Pinpoint the cell where the given text exists, returning its (x, y) midpoint coordinate. 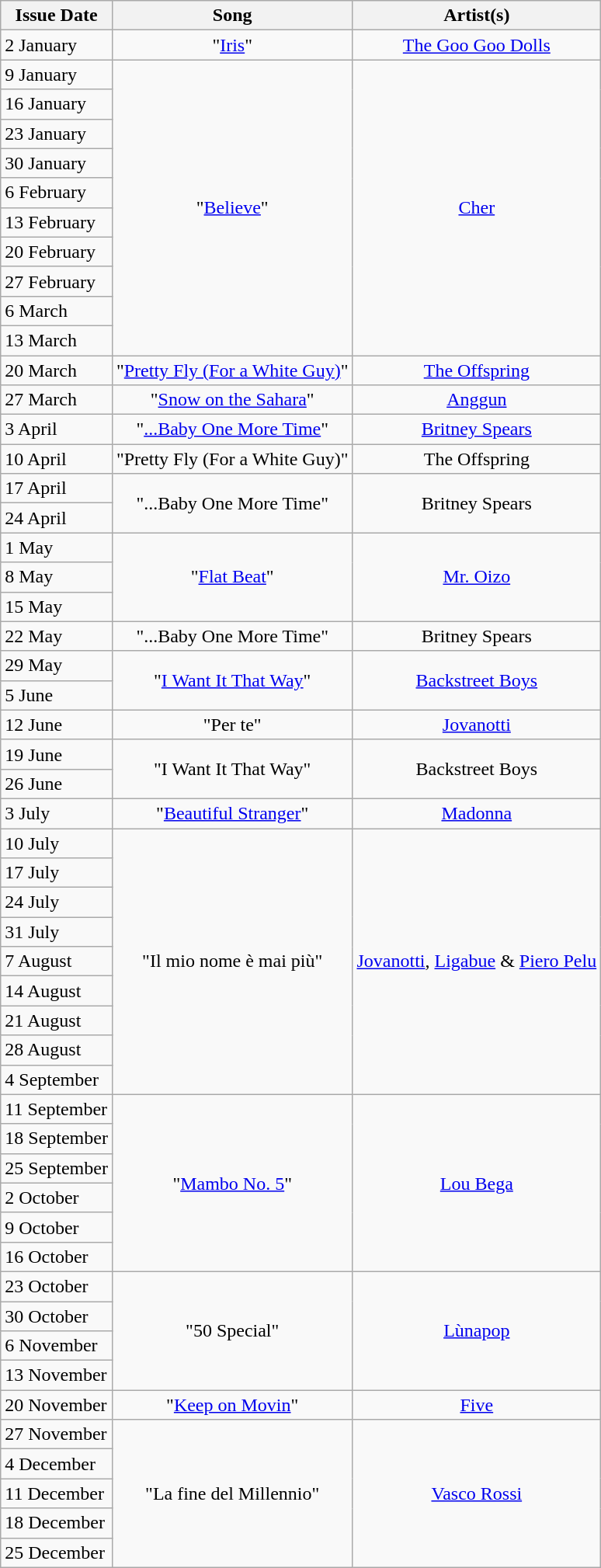
Song (232, 16)
13 February (57, 222)
"Snow on the Sahara" (232, 400)
6 March (57, 311)
Madonna (477, 813)
Anggun (477, 400)
10 April (57, 459)
2 October (57, 1198)
25 December (57, 1552)
1 May (57, 548)
13 November (57, 1375)
"Mambo No. 5" (232, 1183)
"50 Special" (232, 1330)
24 July (57, 902)
Vasco Rossi (477, 1493)
23 January (57, 134)
14 August (57, 991)
16 October (57, 1257)
"Per te" (232, 725)
21 August (57, 1020)
11 September (57, 1109)
17 April (57, 488)
20 March (57, 370)
31 July (57, 932)
20 November (57, 1405)
6 February (57, 193)
22 May (57, 636)
Jovanotti (477, 725)
"Believe" (232, 208)
Issue Date (57, 16)
Cher (477, 208)
19 June (57, 754)
20 February (57, 252)
"La fine del Millennio" (232, 1493)
Mr. Oizo (477, 577)
4 December (57, 1464)
"Keep on Movin" (232, 1405)
13 March (57, 340)
10 July (57, 843)
18 September (57, 1139)
4 September (57, 1080)
27 February (57, 281)
Artist(s) (477, 16)
11 December (57, 1493)
Jovanotti, Ligabue & Piero Pelu (477, 961)
The Goo Goo Dolls (477, 45)
26 June (57, 784)
7 August (57, 961)
24 April (57, 518)
5 June (57, 695)
23 October (57, 1286)
8 May (57, 577)
6 November (57, 1346)
"Il mio nome è mai più" (232, 961)
27 November (57, 1434)
Five (477, 1405)
"Iris" (232, 45)
12 June (57, 725)
30 January (57, 163)
15 May (57, 607)
30 October (57, 1316)
18 December (57, 1523)
9 January (57, 75)
Lùnapop (477, 1330)
17 July (57, 873)
3 April (57, 429)
9 October (57, 1227)
2 January (57, 45)
3 July (57, 813)
25 September (57, 1168)
27 March (57, 400)
"Flat Beat" (232, 577)
Lou Bega (477, 1183)
"Beautiful Stranger" (232, 813)
29 May (57, 666)
16 January (57, 104)
28 August (57, 1050)
